Provide the [X, Y] coordinate of the cell's center where the given text is located.  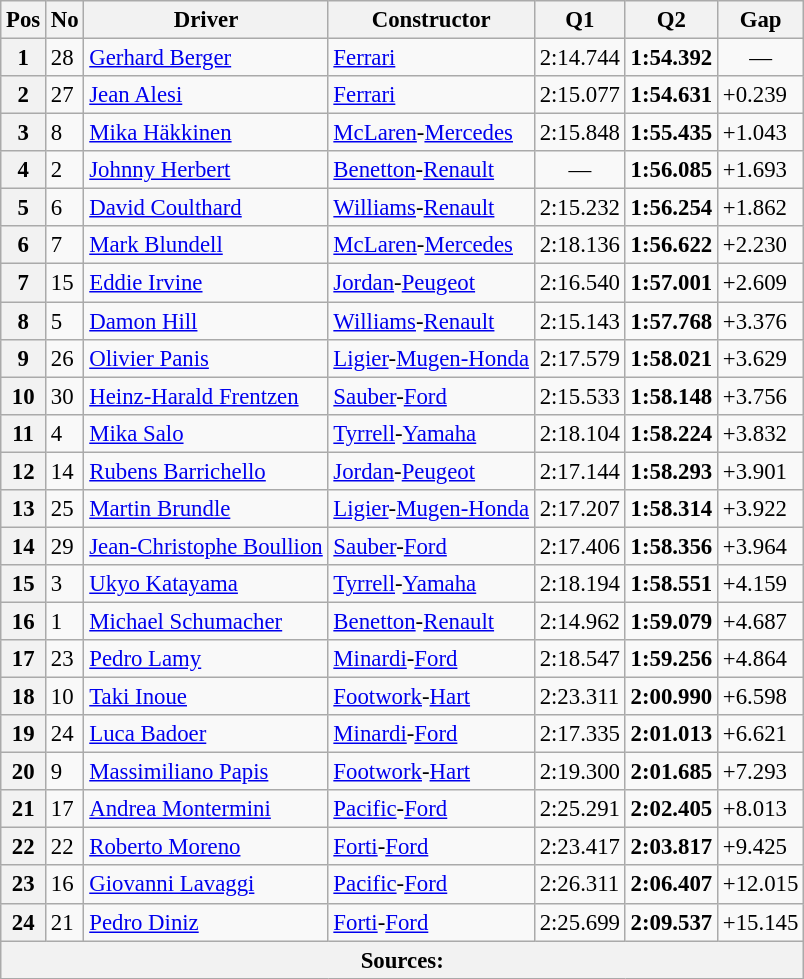
Giovanni Lavaggi [206, 885]
+3.376 [761, 321]
Eddie Irvine [206, 283]
Q2 [671, 20]
+4.864 [761, 659]
Gap [761, 20]
+2.230 [761, 245]
1:57.001 [671, 283]
2:15.533 [580, 396]
+3.832 [761, 433]
20 [24, 772]
1:58.148 [671, 396]
Luca Badoer [206, 734]
1:58.356 [671, 546]
2:17.579 [580, 358]
2:25.699 [580, 922]
Olivier Panis [206, 358]
Mika Salo [206, 433]
2:02.405 [671, 809]
Gerhard Berger [206, 58]
Damon Hill [206, 321]
2:17.144 [580, 471]
Constructor [431, 20]
+9.425 [761, 847]
+6.621 [761, 734]
2:15.077 [580, 95]
1:59.256 [671, 659]
2:18.104 [580, 433]
1:58.314 [671, 509]
+1.043 [761, 133]
1:58.224 [671, 433]
2:18.194 [580, 584]
2:14.962 [580, 621]
Jean Alesi [206, 95]
2:18.136 [580, 245]
2:17.406 [580, 546]
+4.687 [761, 621]
Jean-Christophe Boullion [206, 546]
2:25.291 [580, 809]
30 [65, 396]
11 [24, 433]
1:56.622 [671, 245]
Massimiliano Papis [206, 772]
2:19.300 [580, 772]
Rubens Barrichello [206, 471]
1:56.254 [671, 208]
2:17.207 [580, 509]
13 [24, 509]
+3.922 [761, 509]
Andrea Montermini [206, 809]
1:55.435 [671, 133]
1:57.768 [671, 321]
29 [65, 546]
No [65, 20]
+1.693 [761, 170]
2:14.744 [580, 58]
2:16.540 [580, 283]
2:18.547 [580, 659]
+2.609 [761, 283]
2:15.848 [580, 133]
2:03.817 [671, 847]
2:15.232 [580, 208]
Ukyo Katayama [206, 584]
+1.862 [761, 208]
Michael Schumacher [206, 621]
+4.159 [761, 584]
2:09.537 [671, 922]
+0.239 [761, 95]
2:01.013 [671, 734]
25 [65, 509]
2:01.685 [671, 772]
1:58.293 [671, 471]
1:54.392 [671, 58]
2:23.311 [580, 697]
+15.145 [761, 922]
2:17.335 [580, 734]
Taki Inoue [206, 697]
Mark Blundell [206, 245]
18 [24, 697]
Pos [24, 20]
2:00.990 [671, 697]
2:23.417 [580, 847]
Q1 [580, 20]
+3.629 [761, 358]
Heinz-Harald Frentzen [206, 396]
+3.901 [761, 471]
28 [65, 58]
Johnny Herbert [206, 170]
26 [65, 358]
Driver [206, 20]
Martin Brundle [206, 509]
David Coulthard [206, 208]
1:56.085 [671, 170]
27 [65, 95]
Mika Häkkinen [206, 133]
+3.756 [761, 396]
+7.293 [761, 772]
+6.598 [761, 697]
2:06.407 [671, 885]
1:58.551 [671, 584]
19 [24, 734]
+8.013 [761, 809]
2:26.311 [580, 885]
Sources: [402, 960]
+12.015 [761, 885]
Pedro Diniz [206, 922]
+3.964 [761, 546]
1:59.079 [671, 621]
1:54.631 [671, 95]
Pedro Lamy [206, 659]
12 [24, 471]
Roberto Moreno [206, 847]
2:15.143 [580, 321]
1:58.021 [671, 358]
